Capture the cell that displays the provided text and extract its [x, y] central coordinate. 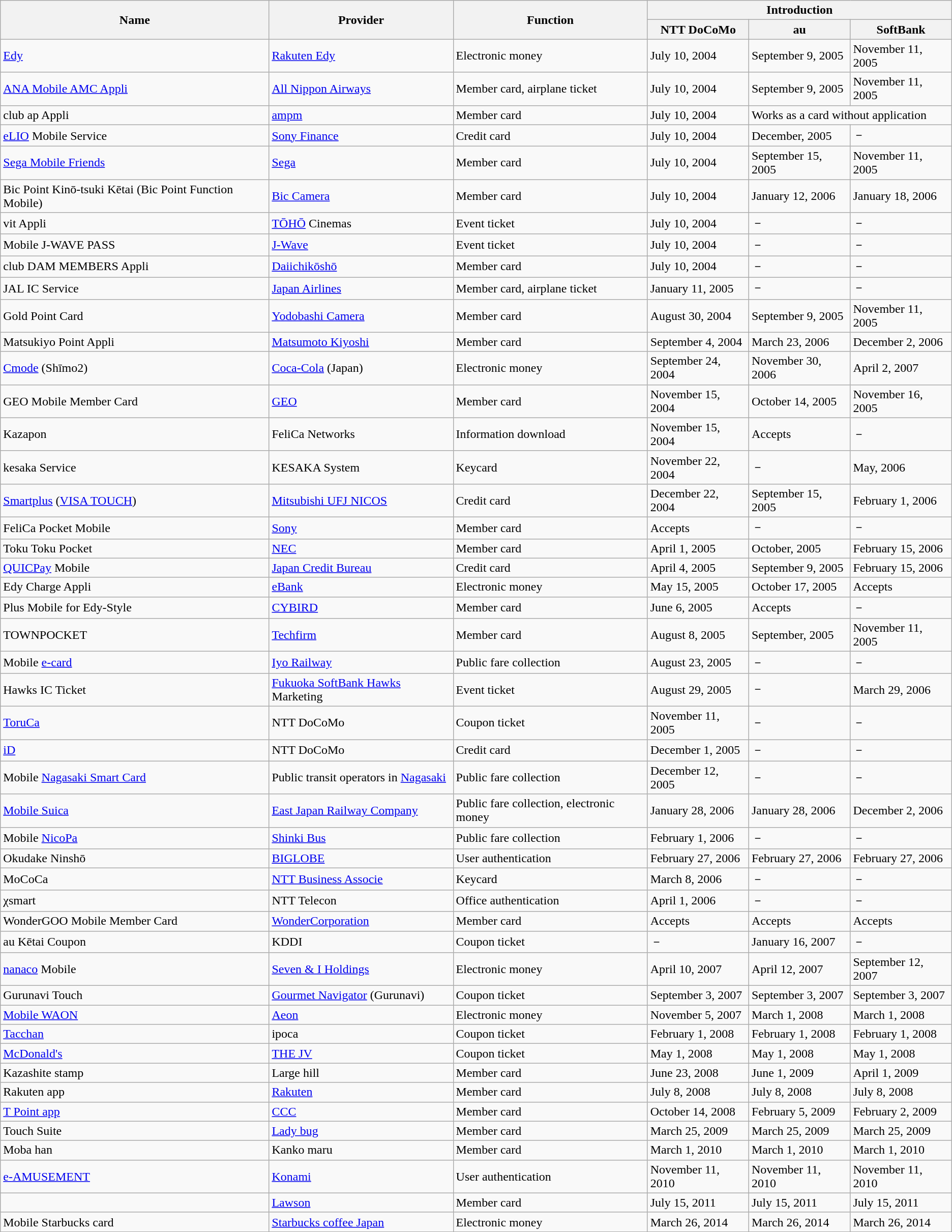
Public fare collection, electronic money [550, 811]
Sega Mobile Friends [135, 163]
April 1, 2006 [698, 900]
WonderCorporation [361, 921]
Sony Finance [361, 135]
Provider [361, 20]
April 10, 2007 [698, 970]
Function [550, 20]
Hawks IC Ticket [135, 690]
CYBIRD [361, 607]
au [799, 30]
QUICPay Mobile [135, 568]
All Nippon Airways [361, 89]
June 1, 2009 [799, 1073]
August 8, 2005 [698, 635]
December 22, 2004 [698, 501]
Konami [361, 1176]
Matsumoto Kiyoshi [361, 342]
Aeon [361, 1015]
September 4, 2004 [698, 342]
Sony [361, 528]
kesaka Service [135, 467]
December 12, 2005 [698, 777]
CCC [361, 1111]
NEC [361, 548]
August 29, 2005 [698, 690]
March 8, 2006 [698, 879]
vit Appli [135, 224]
BIGLOBE [361, 859]
Touch Suite [135, 1131]
Seven & I Holdings [361, 970]
ToruCa [135, 722]
Large hill [361, 1073]
December 1, 2005 [698, 751]
January 11, 2005 [698, 288]
Plus Mobile for Edy-Style [135, 607]
Tacchan [135, 1034]
Mitsubishi UFJ NICOS [361, 501]
TŌHŌ Cinemas [361, 224]
May, 2006 [901, 467]
NTT Business Associe [361, 879]
KESAKA System [361, 467]
September 12, 2007 [901, 970]
Japan Credit Bureau [361, 568]
Introduction [799, 10]
August 23, 2005 [698, 662]
March 29, 2006 [901, 690]
January 16, 2007 [799, 942]
Mobile Nagasaki Smart Card [135, 777]
October 14, 2005 [799, 401]
April 2, 2007 [901, 368]
FeliCa Pocket Mobile [135, 528]
December, 2005 [799, 135]
Bic Camera [361, 196]
Mobile e-card [135, 662]
Bic Point Kinō-tsuki Kētai (Bic Point Function Mobile) [135, 196]
Mobile NicoPa [135, 838]
J-Wave [361, 245]
JAL IC Service [135, 288]
WonderGOO Mobile Member Card [135, 921]
Fukuoka SoftBank Hawks Marketing [361, 690]
Starbucks coffee Japan [361, 1222]
April 4, 2005 [698, 568]
Kazapon [135, 434]
Sega [361, 163]
Rakuten Edy [361, 56]
Yodobashi Camera [361, 315]
ANA Mobile AMC Appli [135, 89]
April 1, 2005 [698, 548]
March 23, 2006 [799, 342]
Office authentication [550, 900]
November 16, 2005 [901, 401]
June 6, 2005 [698, 607]
club DAM MEMBERS Appli [135, 267]
Public transit operators in Nagasaki [361, 777]
TOWNPOCKET [135, 635]
October, 2005 [799, 548]
NTT Telecon [361, 900]
club ap Appli [135, 115]
Edy Charge Appli [135, 587]
χsmart [135, 900]
Smartplus (VISA TOUCH) [135, 501]
September, 2005 [799, 635]
GEO [361, 401]
Cmode (Shīmo2) [135, 368]
eBank [361, 587]
November 5, 2007 [698, 1015]
Shinki Bus [361, 838]
Gold Point Card [135, 315]
Rakuten app [135, 1092]
iD [135, 751]
May 15, 2005 [698, 587]
Name [135, 20]
Matsukiyo Point Appli [135, 342]
Coca-Cola (Japan) [361, 368]
Mobile J-WAVE PASS [135, 245]
nanaco Mobile [135, 970]
February 5, 2009 [799, 1111]
Toku Toku Pocket [135, 548]
September 24, 2004 [698, 368]
Iyo Railway [361, 662]
Techfirm [361, 635]
November 30, 2006 [799, 368]
January 12, 2006 [799, 196]
Works as a card without application [850, 115]
Edy [135, 56]
Okudake Ninshō [135, 859]
January 18, 2006 [901, 196]
Daiichikōshō [361, 267]
T Point app [135, 1111]
June 23, 2008 [698, 1073]
e-AMUSEMENT [135, 1176]
eLIO Mobile Service [135, 135]
ampm [361, 115]
MoCoCa [135, 879]
THE JV [361, 1053]
Lady bug [361, 1131]
Japan Airlines [361, 288]
au Kētai Coupon [135, 942]
KDDI [361, 942]
October 14, 2008 [698, 1111]
Gourmet Navigator (Gurunavi) [361, 995]
Mobile Suica [135, 811]
November 22, 2004 [698, 467]
April 12, 2007 [799, 970]
October 17, 2005 [799, 587]
Lawson [361, 1202]
FeliCa Networks [361, 434]
Information download [550, 434]
Mobile Starbucks card [135, 1222]
Kanko maru [361, 1150]
Moba han [135, 1150]
Gurunavi Touch [135, 995]
SoftBank [901, 30]
Rakuten [361, 1092]
GEO Mobile Member Card [135, 401]
Mobile WAON [135, 1015]
McDonald's [135, 1053]
Kazashite stamp [135, 1073]
August 30, 2004 [698, 315]
February 2, 2009 [901, 1111]
ipoca [361, 1034]
East Japan Railway Company [361, 811]
April 1, 2009 [901, 1073]
